Output the [X, Y] coordinate of the center of the cell containing the given text.  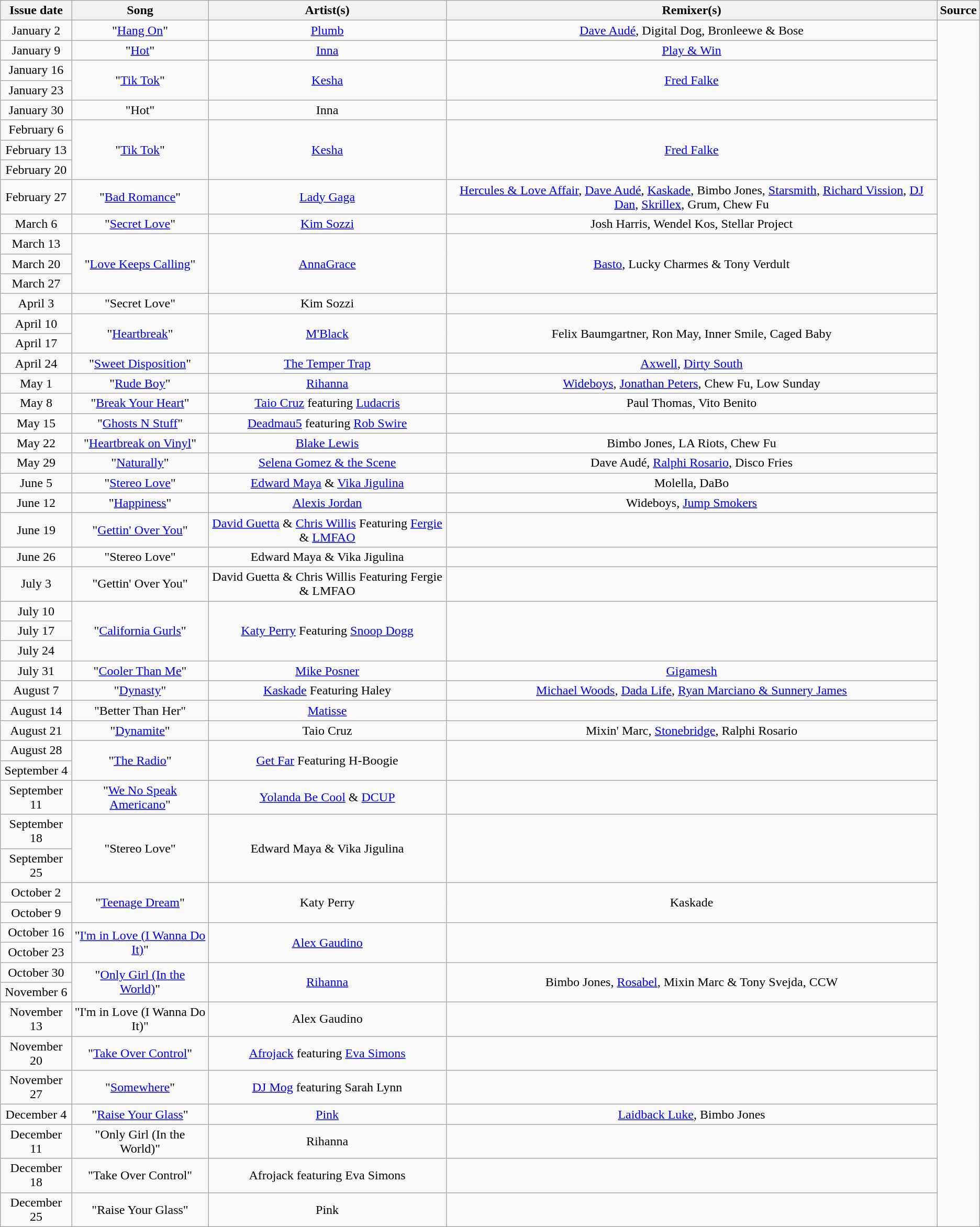
Matisse [327, 711]
October 23 [36, 952]
December 25 [36, 1210]
Taio Cruz featuring Ludacris [327, 403]
"Cooler Than Me" [140, 671]
January 23 [36, 90]
Alexis Jordan [327, 503]
"California Gurls" [140, 631]
Basto, Lucky Charmes & Tony Verdult [692, 263]
"Heartbreak" [140, 334]
February 20 [36, 170]
"Ghosts N Stuff" [140, 423]
November 13 [36, 1019]
May 22 [36, 443]
December 4 [36, 1114]
Kaskade [692, 902]
"Heartbreak on Vinyl" [140, 443]
Blake Lewis [327, 443]
January 30 [36, 110]
"Love Keeps Calling" [140, 263]
May 1 [36, 383]
March 6 [36, 224]
Mike Posner [327, 671]
May 8 [36, 403]
Taio Cruz [327, 731]
Source [958, 10]
Lady Gaga [327, 197]
DJ Mog featuring Sarah Lynn [327, 1087]
The Temper Trap [327, 363]
November 6 [36, 992]
June 12 [36, 503]
August 21 [36, 731]
AnnaGrace [327, 263]
February 13 [36, 150]
"Somewhere" [140, 1087]
October 16 [36, 932]
Bimbo Jones, Rosabel, Mixin Marc & Tony Svejda, CCW [692, 982]
"Happiness" [140, 503]
"Break Your Heart" [140, 403]
August 7 [36, 691]
September 18 [36, 832]
March 13 [36, 244]
October 30 [36, 972]
July 24 [36, 651]
"We No Speak Americano" [140, 797]
"Rude Boy" [140, 383]
Get Far Featuring H-Boogie [327, 760]
October 2 [36, 892]
December 11 [36, 1142]
Gigamesh [692, 671]
Molella, DaBo [692, 483]
"Hang On" [140, 30]
October 9 [36, 912]
Bimbo Jones, LA Riots, Chew Fu [692, 443]
"Sweet Disposition" [140, 363]
Song [140, 10]
Axwell, Dirty South [692, 363]
July 3 [36, 583]
Dave Audé, Ralphi Rosario, Disco Fries [692, 463]
November 27 [36, 1087]
January 16 [36, 70]
Wideboys, Jonathan Peters, Chew Fu, Low Sunday [692, 383]
June 26 [36, 557]
"Dynamite" [140, 731]
"The Radio" [140, 760]
Hercules & Love Affair, Dave Audé, Kaskade, Bimbo Jones, Starsmith, Richard Vission, DJ Dan, Skrillex, Grum, Chew Fu [692, 197]
April 17 [36, 344]
"Dynasty" [140, 691]
Play & Win [692, 50]
September 4 [36, 770]
Felix Baumgartner, Ron May, Inner Smile, Caged Baby [692, 334]
February 6 [36, 130]
March 27 [36, 284]
September 25 [36, 865]
Katy Perry Featuring Snoop Dogg [327, 631]
Mixin' Marc, Stonebridge, Ralphi Rosario [692, 731]
Wideboys, Jump Smokers [692, 503]
Dave Audé, Digital Dog, Bronleewe & Bose [692, 30]
April 10 [36, 324]
April 3 [36, 304]
July 10 [36, 611]
"Better Than Her" [140, 711]
March 20 [36, 263]
Artist(s) [327, 10]
January 9 [36, 50]
Michael Woods, Dada Life, Ryan Marciano & Sunnery James [692, 691]
July 31 [36, 671]
Plumb [327, 30]
"Teenage Dream" [140, 902]
Remixer(s) [692, 10]
April 24 [36, 363]
"Bad Romance" [140, 197]
May 15 [36, 423]
November 20 [36, 1054]
Kaskade Featuring Haley [327, 691]
Deadmau5 featuring Rob Swire [327, 423]
"Naturally" [140, 463]
M'Black [327, 334]
September 11 [36, 797]
July 17 [36, 631]
Katy Perry [327, 902]
August 28 [36, 750]
Laidback Luke, Bimbo Jones [692, 1114]
June 19 [36, 530]
January 2 [36, 30]
Josh Harris, Wendel Kos, Stellar Project [692, 224]
February 27 [36, 197]
Issue date [36, 10]
August 14 [36, 711]
Selena Gomez & the Scene [327, 463]
December 18 [36, 1175]
June 5 [36, 483]
May 29 [36, 463]
Paul Thomas, Vito Benito [692, 403]
Yolanda Be Cool & DCUP [327, 797]
